Provide the [X, Y] coordinate of the cell's center where the given text is located.  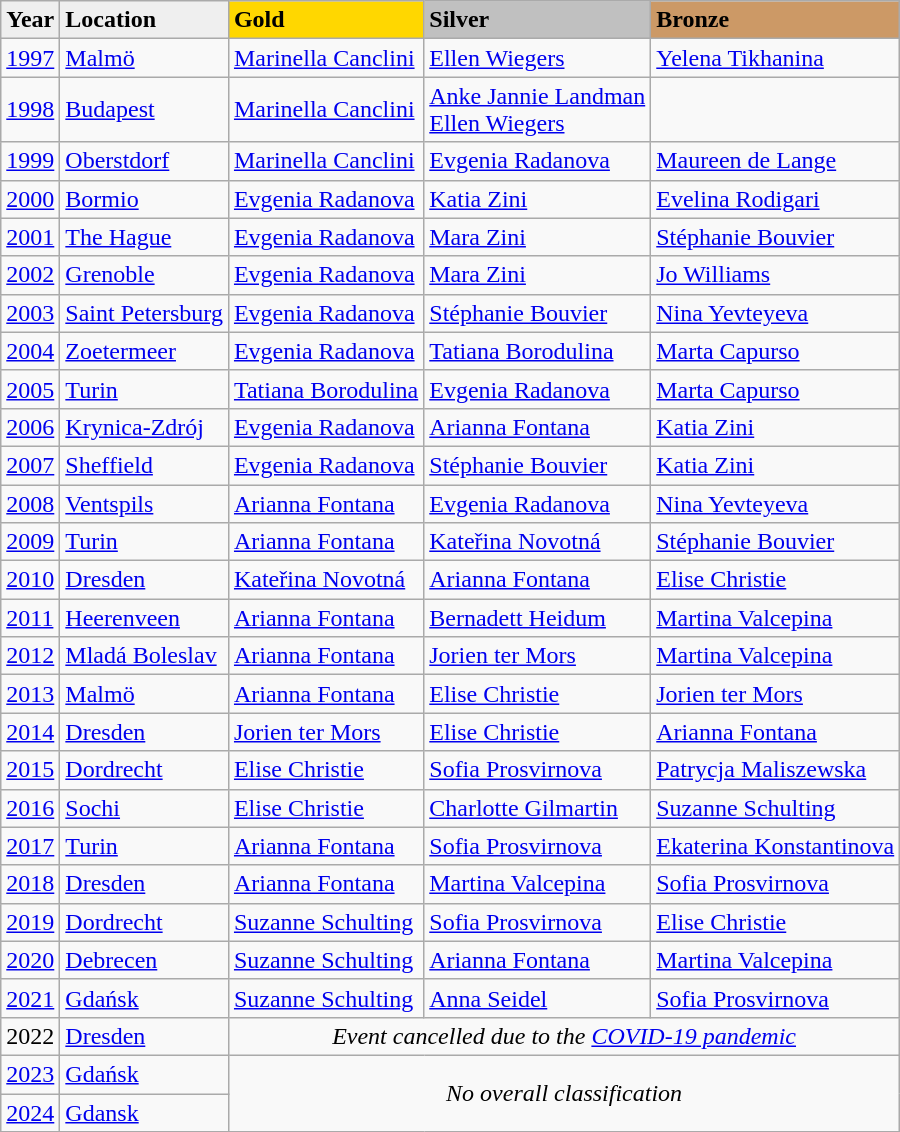
2003 [30, 313]
Yelena Tikhanina [776, 58]
1998 [30, 110]
2005 [30, 389]
1997 [30, 58]
2022 [30, 1036]
2023 [30, 1074]
Sheffield [144, 465]
2021 [30, 998]
2024 [30, 1113]
Mladá Boleslav [144, 656]
Patrycja Maliszewska [776, 770]
No overall classification [564, 1093]
2014 [30, 732]
Ekaterina Konstantinova [776, 846]
Jo Williams [776, 275]
2002 [30, 275]
2004 [30, 351]
Silver [538, 20]
2001 [30, 237]
Anke Jannie Landman Ellen Wiegers [538, 110]
Year [30, 20]
2000 [30, 199]
1999 [30, 161]
Ventspils [144, 503]
2018 [30, 884]
Bormio [144, 199]
Ellen Wiegers [538, 58]
2012 [30, 656]
Saint Petersburg [144, 313]
2011 [30, 618]
2015 [30, 770]
2010 [30, 580]
Bernadett Heidum [538, 618]
Debrecen [144, 960]
2008 [30, 503]
Heerenveen [144, 618]
Zoetermeer [144, 351]
Bronze [776, 20]
Evelina Rodigari [776, 199]
2009 [30, 542]
Grenoble [144, 275]
2017 [30, 846]
Gdansk [144, 1113]
Sochi [144, 808]
Gold [326, 20]
Anna Seidel [538, 998]
2016 [30, 808]
2006 [30, 427]
2019 [30, 922]
2020 [30, 960]
Charlotte Gilmartin [538, 808]
Krynica-Zdrój [144, 427]
Event cancelled due to the COVID-19 pandemic [564, 1036]
2007 [30, 465]
Oberstdorf [144, 161]
Location [144, 20]
The Hague [144, 237]
Budapest [144, 110]
Maureen de Lange [776, 161]
2013 [30, 694]
